Return the (X, Y) coordinate for the center point of the cell that contains the specified text.  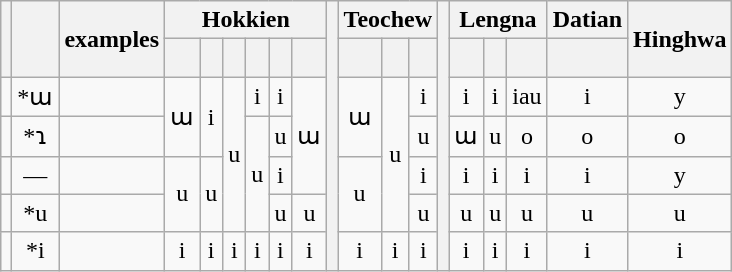
*ɯ (36, 97)
Teochew (388, 20)
*ɿ (36, 136)
Hinghwa (680, 39)
— (36, 175)
Datian (587, 20)
Lengna (498, 20)
iau (527, 97)
*i (36, 251)
*u (36, 213)
examples (112, 39)
Hokkien (246, 20)
